Search for the cell housing the specified text and yield its [X, Y] center coordinate. 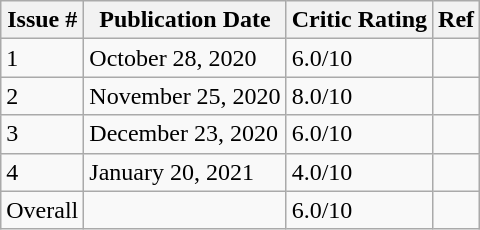
January 20, 2021 [185, 172]
Ref [456, 20]
October 28, 2020 [185, 58]
8.0/10 [359, 96]
Critic Rating [359, 20]
4 [42, 172]
November 25, 2020 [185, 96]
1 [42, 58]
December 23, 2020 [185, 134]
Overall [42, 210]
2 [42, 96]
Issue # [42, 20]
4.0/10 [359, 172]
Publication Date [185, 20]
3 [42, 134]
